For the text-containing cell, return its midpoint in (X, Y) coordinate format. 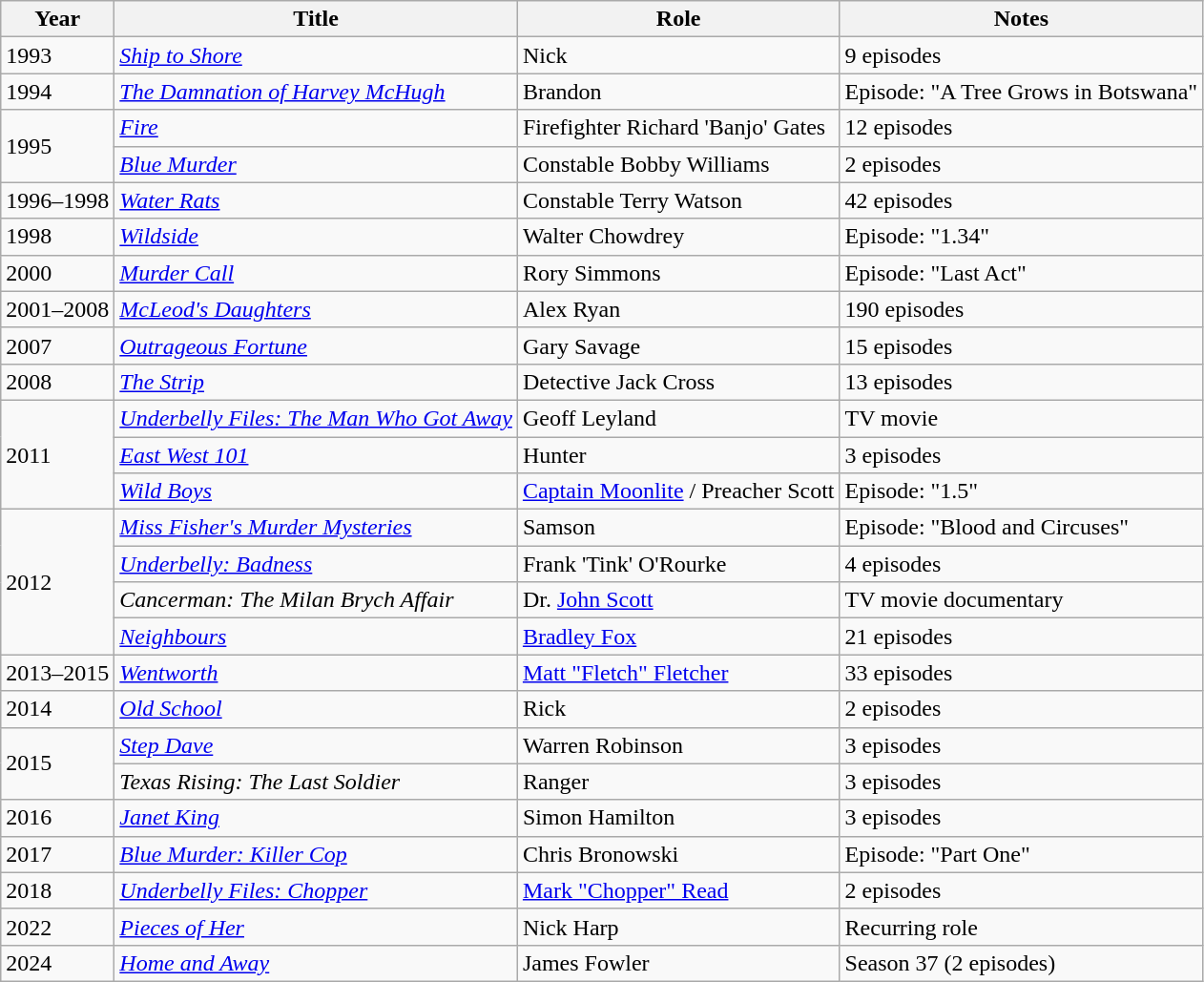
Miss Fisher's Murder Mysteries (317, 528)
James Fowler (678, 963)
Bradley Fox (678, 637)
Season 37 (2 episodes) (1021, 963)
Mark "Chopper" Read (678, 890)
4 episodes (1021, 564)
42 episodes (1021, 200)
TV movie documentary (1021, 600)
Underbelly Files: Chopper (317, 890)
2016 (57, 818)
Cancerman: The Milan Brych Affair (317, 600)
9 episodes (1021, 55)
TV movie (1021, 418)
Simon Hamilton (678, 818)
Firefighter Richard 'Banjo' Gates (678, 128)
2017 (57, 854)
33 episodes (1021, 673)
2013–2015 (57, 673)
15 episodes (1021, 345)
Alex Ryan (678, 309)
Dr. John Scott (678, 600)
Water Rats (317, 200)
2022 (57, 927)
2007 (57, 345)
Recurring role (1021, 927)
Episode: "1.34" (1021, 237)
Captain Moonlite / Preacher Scott (678, 491)
East West 101 (317, 455)
Walter Chowdrey (678, 237)
Gary Savage (678, 345)
12 episodes (1021, 128)
Old School (317, 709)
2001–2008 (57, 309)
21 episodes (1021, 637)
1996–1998 (57, 200)
The Damnation of Harvey McHugh (317, 92)
2012 (57, 582)
Neighbours (317, 637)
Notes (1021, 19)
Matt "Fletch" Fletcher (678, 673)
Fire (317, 128)
Role (678, 19)
Wildside (317, 237)
Episode: "Part One" (1021, 854)
Year (57, 19)
1995 (57, 146)
Rick (678, 709)
Episode: "A Tree Grows in Botswana" (1021, 92)
The Strip (317, 382)
1993 (57, 55)
Geoff Leyland (678, 418)
2008 (57, 382)
Texas Rising: The Last Soldier (317, 782)
Brandon (678, 92)
Underbelly: Badness (317, 564)
Step Dave (317, 745)
Nick Harp (678, 927)
13 episodes (1021, 382)
1994 (57, 92)
Chris Bronowski (678, 854)
Title (317, 19)
Warren Robinson (678, 745)
Blue Murder: Killer Cop (317, 854)
Nick (678, 55)
Blue Murder (317, 164)
190 episodes (1021, 309)
Murder Call (317, 273)
Ranger (678, 782)
Constable Bobby Williams (678, 164)
Rory Simmons (678, 273)
1998 (57, 237)
Wentworth (317, 673)
Home and Away (317, 963)
McLeod's Daughters (317, 309)
2024 (57, 963)
Episode: "Blood and Circuses" (1021, 528)
Underbelly Files: The Man Who Got Away (317, 418)
2011 (57, 454)
Ship to Shore (317, 55)
Frank 'Tink' O'Rourke (678, 564)
Detective Jack Cross (678, 382)
2014 (57, 709)
2018 (57, 890)
2000 (57, 273)
Episode: "1.5" (1021, 491)
2015 (57, 763)
Hunter (678, 455)
Outrageous Fortune (317, 345)
Samson (678, 528)
Episode: "Last Act" (1021, 273)
Constable Terry Watson (678, 200)
Janet King (317, 818)
Wild Boys (317, 491)
Pieces of Her (317, 927)
